Scan for the cell matching the given text and deliver its [X, Y] coordinate at center. 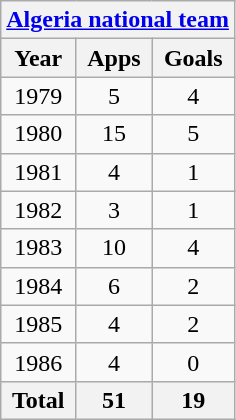
1984 [38, 286]
Apps [114, 58]
Year [38, 58]
6 [114, 286]
10 [114, 248]
1979 [38, 96]
Goals [193, 58]
0 [193, 362]
51 [114, 400]
1985 [38, 324]
15 [114, 134]
1982 [38, 210]
Total [38, 400]
1986 [38, 362]
1981 [38, 172]
19 [193, 400]
1983 [38, 248]
Algeria national team [118, 20]
3 [114, 210]
1980 [38, 134]
